Capture the cell that displays the provided text and extract its (X, Y) central coordinate. 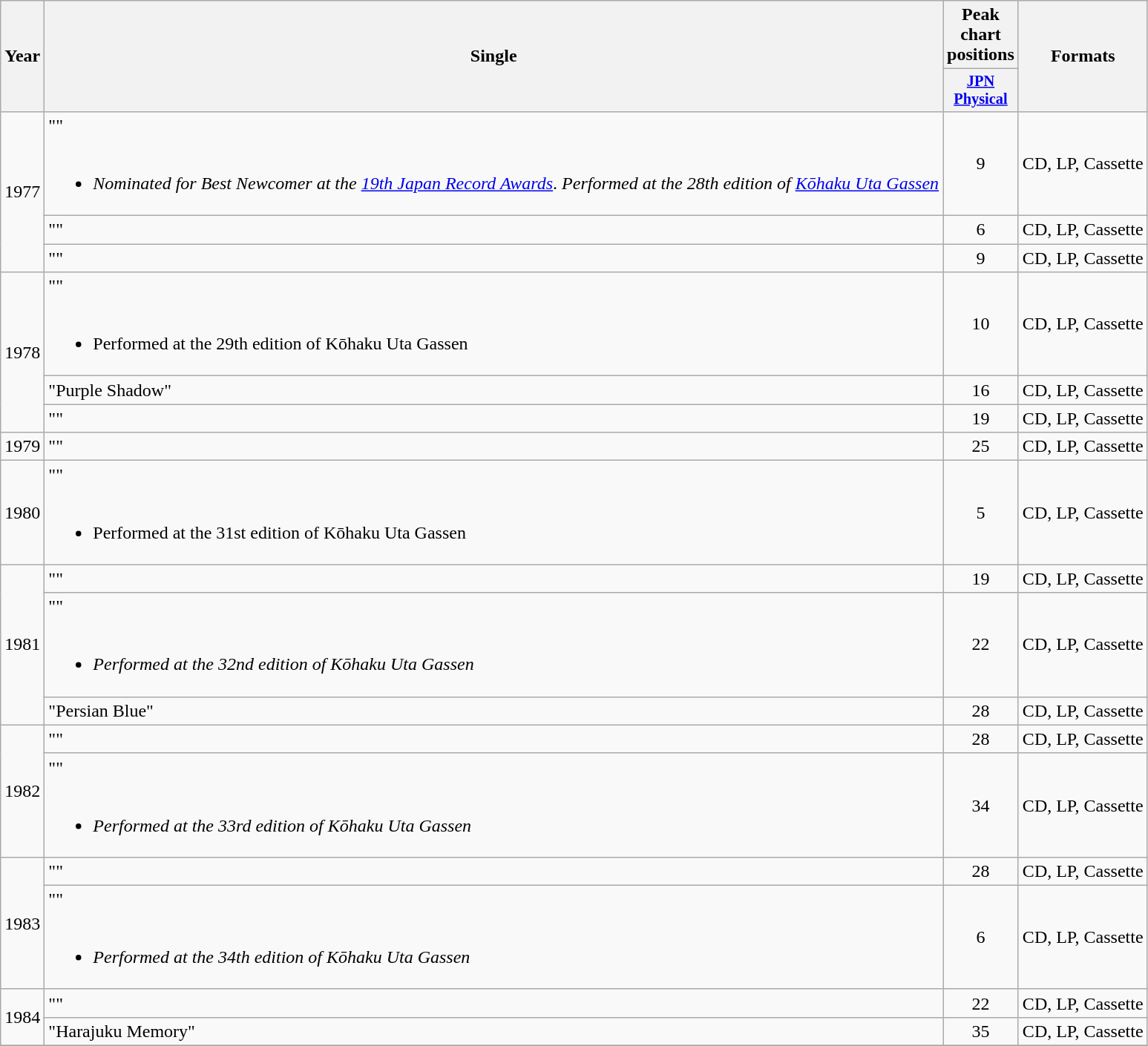
""Performed at the 34th edition of Kōhaku Uta Gassen (494, 937)
1983 (22, 923)
Formats (1083, 56)
5 (981, 513)
1982 (22, 791)
"Persian Blue" (494, 711)
""Nominated for Best Newcomer at the 19th Japan Record Awards. Performed at the 28th edition of Kōhaku Uta Gassen (494, 163)
1981 (22, 645)
10 (981, 324)
1980 (22, 513)
""Performed at the 33rd edition of Kōhaku Uta Gassen (494, 805)
1978 (22, 352)
25 (981, 447)
"Harajuku Memory" (494, 1031)
35 (981, 1031)
""Performed at the 32nd edition of Kōhaku Uta Gassen (494, 645)
JPNPhysical (981, 91)
16 (981, 390)
34 (981, 805)
Single (494, 56)
1984 (22, 1017)
1977 (22, 191)
Peak chart positions (981, 35)
Year (22, 56)
""Performed at the 31st edition of Kōhaku Uta Gassen (494, 513)
""Performed at the 29th edition of Kōhaku Uta Gassen (494, 324)
"Purple Shadow" (494, 390)
1979 (22, 447)
